Find where the given text appears and provide that cell's center as (X, Y) coordinate. 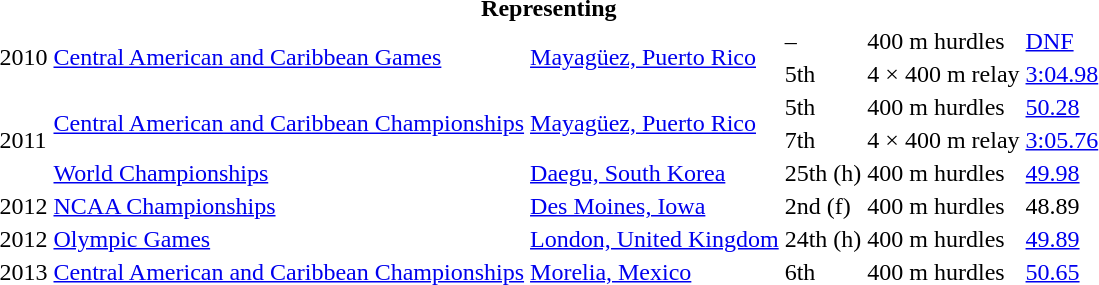
24th (h) (823, 239)
Daegu, South Korea (655, 173)
Central American and Caribbean Championships (289, 124)
Central American and Caribbean Games (289, 58)
Olympic Games (289, 239)
2nd (f) (823, 206)
World Championships (289, 173)
Des Moines, Iowa (655, 206)
London, United Kingdom (655, 239)
NCAA Championships (289, 206)
7th (823, 140)
25th (h) (823, 173)
– (823, 41)
